Determine the (X, Y) coordinate at the center of the cell enclosing the given text.  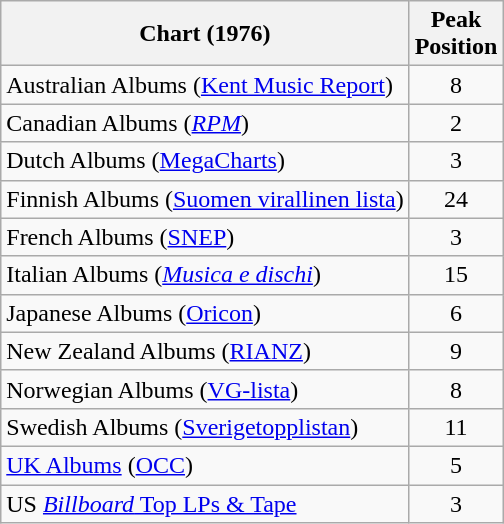
Australian Albums (Kent Music Report) (205, 85)
Chart (1976) (205, 34)
24 (456, 199)
French Albums (SNEP) (205, 237)
5 (456, 465)
US Billboard Top LPs & Tape (205, 503)
11 (456, 427)
Italian Albums (Musica e dischi) (205, 275)
Norwegian Albums (VG-lista) (205, 389)
15 (456, 275)
2 (456, 123)
9 (456, 351)
Dutch Albums (MegaCharts) (205, 161)
UK Albums (OCC) (205, 465)
New Zealand Albums (RIANZ) (205, 351)
Swedish Albums (Sverigetopplistan) (205, 427)
PeakPosition (456, 34)
Finnish Albums (Suomen virallinen lista) (205, 199)
Japanese Albums (Oricon) (205, 313)
Canadian Albums (RPM) (205, 123)
6 (456, 313)
